Extract the [X, Y] coordinate from the center of the cell holding the provided text.  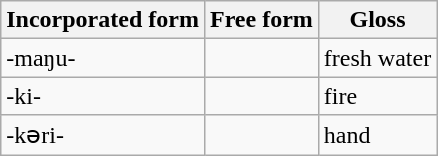
-ki- [103, 96]
Free form [261, 20]
Gloss [377, 20]
-kəri- [103, 135]
hand [377, 135]
fire [377, 96]
-maŋu- [103, 58]
fresh water [377, 58]
Incorporated form [103, 20]
